Provide the (X, Y) coordinate of the cell's center where the given text is located.  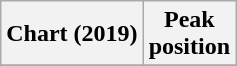
Peakposition (189, 34)
Chart (2019) (72, 34)
